Find where the given text appears and provide that cell's center as [X, Y] coordinate. 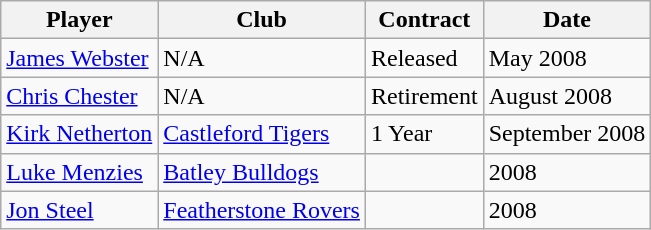
Contract [424, 20]
Castleford Tigers [262, 134]
Kirk Netherton [80, 134]
May 2008 [567, 58]
Luke Menzies [80, 172]
1 Year [424, 134]
August 2008 [567, 96]
Retirement [424, 96]
Club [262, 20]
James Webster [80, 58]
Player [80, 20]
Jon Steel [80, 210]
Chris Chester [80, 96]
Batley Bulldogs [262, 172]
Featherstone Rovers [262, 210]
Date [567, 20]
September 2008 [567, 134]
Released [424, 58]
